Return the (X, Y) coordinate for the center point of the cell that contains the specified text.  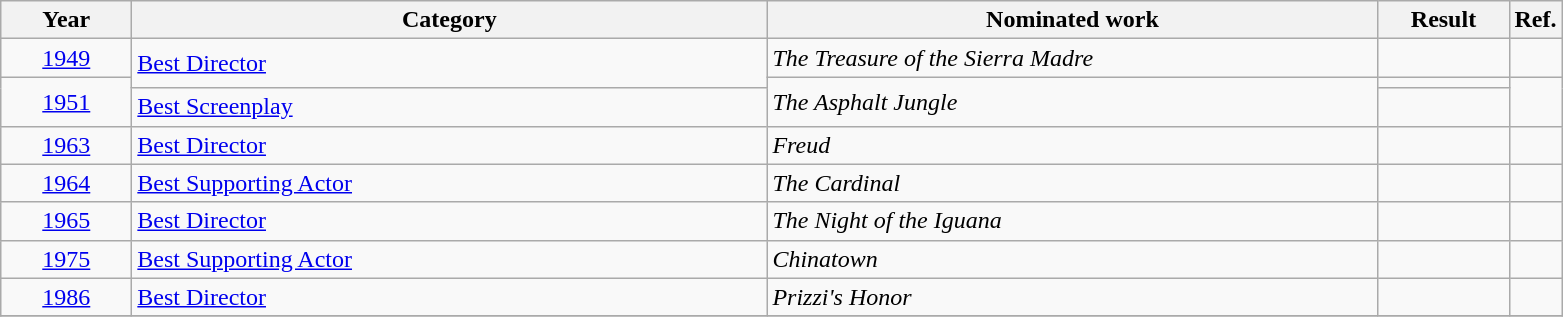
1965 (66, 221)
Result (1444, 20)
1975 (66, 259)
1964 (66, 183)
The Cardinal (1072, 183)
Nominated work (1072, 20)
1949 (66, 58)
Prizzi's Honor (1072, 297)
Category (450, 20)
The Treasure of the Sierra Madre (1072, 58)
1963 (66, 145)
Chinatown (1072, 259)
Ref. (1536, 20)
1951 (66, 102)
Freud (1072, 145)
The Night of the Iguana (1072, 221)
Best Screenplay (450, 107)
1986 (66, 297)
Year (66, 20)
The Asphalt Jungle (1072, 102)
